Detect which cell encompasses the target text, then output its (X, Y) center coordinate. 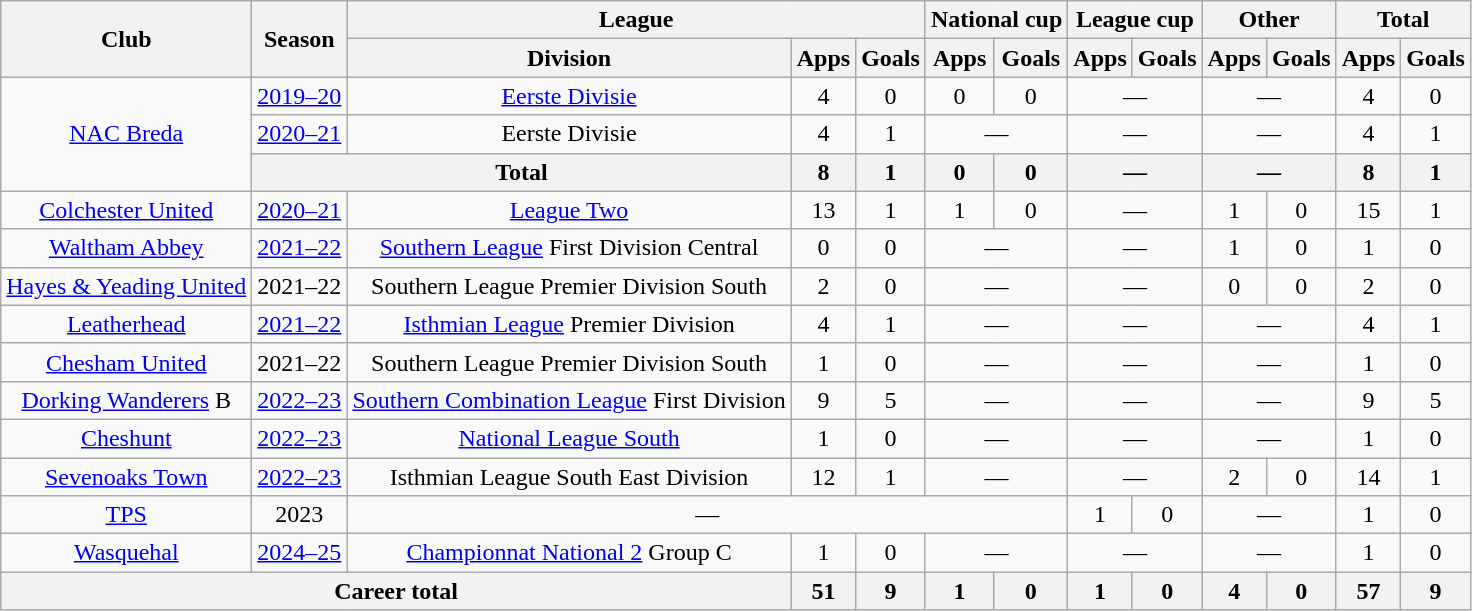
Chesham United (126, 362)
League cup (1135, 20)
2024–25 (300, 553)
Dorking Wanderers B (126, 400)
2023 (300, 515)
League Two (569, 210)
National League South (569, 438)
2019–20 (300, 96)
57 (1368, 591)
Wasquehal (126, 553)
Season (300, 39)
15 (1368, 210)
Hayes & Yeading United (126, 286)
13 (823, 210)
League (636, 20)
Sevenoaks Town (126, 477)
National cup (996, 20)
Cheshunt (126, 438)
Leatherhead (126, 324)
12 (823, 477)
NAC Breda (126, 134)
Isthmian League Premier Division (569, 324)
Other (1269, 20)
14 (1368, 477)
TPS (126, 515)
Waltham Abbey (126, 248)
Career total (396, 591)
Southern League First Division Central (569, 248)
Colchester United (126, 210)
Club (126, 39)
Championnat National 2 Group C (569, 553)
Southern Combination League First Division (569, 400)
51 (823, 591)
Division (569, 58)
Isthmian League South East Division (569, 477)
